Find where the given text appears and provide that cell's center as [x, y] coordinate. 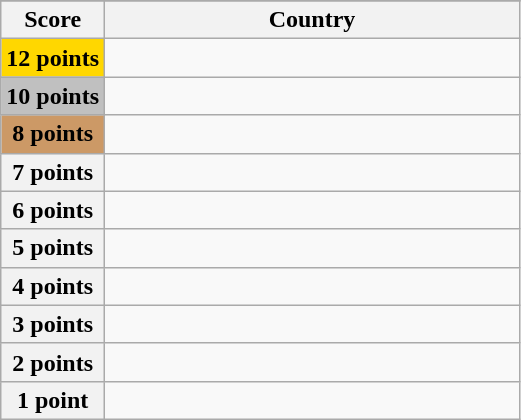
2 points [53, 362]
8 points [53, 134]
1 point [53, 400]
12 points [53, 58]
Country [312, 20]
5 points [53, 248]
6 points [53, 210]
Score [53, 20]
7 points [53, 172]
3 points [53, 324]
4 points [53, 286]
10 points [53, 96]
